Capture the cell that displays the provided text and extract its (X, Y) central coordinate. 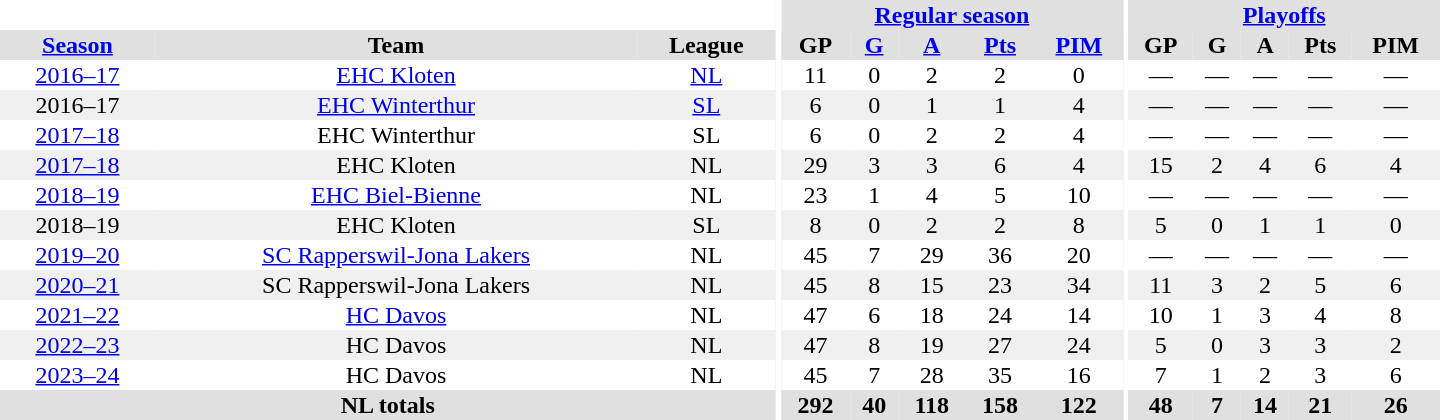
2023–24 (78, 375)
Regular season (952, 15)
19 (932, 345)
21 (1320, 405)
2019–20 (78, 255)
Season (78, 45)
League (706, 45)
35 (1000, 375)
122 (1079, 405)
2020–21 (78, 285)
18 (932, 315)
34 (1079, 285)
292 (816, 405)
20 (1079, 255)
36 (1000, 255)
Team (396, 45)
27 (1000, 345)
40 (874, 405)
28 (932, 375)
Playoffs (1284, 15)
48 (1160, 405)
118 (932, 405)
158 (1000, 405)
NL totals (388, 405)
EHC Biel-Bienne (396, 195)
2021–22 (78, 315)
2022–23 (78, 345)
16 (1079, 375)
26 (1396, 405)
